Pinpoint the cell where the given text exists, returning its [X, Y] midpoint coordinate. 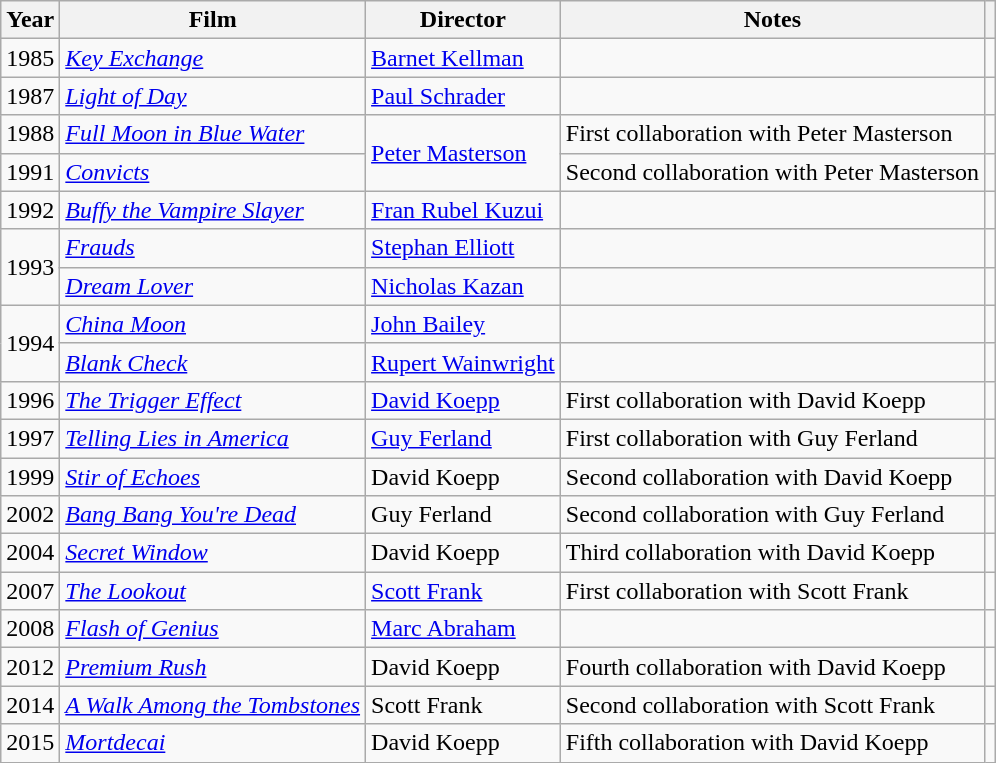
The Trigger Effect [213, 400]
Stir of Echoes [213, 477]
Film [213, 20]
Paul Schrader [464, 96]
2008 [30, 629]
1985 [30, 58]
Second collaboration with Scott Frank [772, 705]
The Lookout [213, 591]
1993 [30, 267]
Fourth collaboration with David Koepp [772, 667]
2012 [30, 667]
First collaboration with Guy Ferland [772, 438]
First collaboration with David Koepp [772, 400]
Fran Rubel Kuzui [464, 210]
2007 [30, 591]
Frauds [213, 248]
Second collaboration with David Koepp [772, 477]
Rupert Wainwright [464, 362]
Fifth collaboration with David Koepp [772, 743]
Full Moon in Blue Water [213, 134]
Key Exchange [213, 58]
1991 [30, 172]
1992 [30, 210]
Third collaboration with David Koepp [772, 553]
China Moon [213, 324]
1999 [30, 477]
First collaboration with Peter Masterson [772, 134]
Nicholas Kazan [464, 286]
Mortdecai [213, 743]
Bang Bang You're Dead [213, 515]
2014 [30, 705]
1997 [30, 438]
Convicts [213, 172]
1996 [30, 400]
Notes [772, 20]
Second collaboration with Peter Masterson [772, 172]
2002 [30, 515]
1988 [30, 134]
Year [30, 20]
Peter Masterson [464, 153]
Premium Rush [213, 667]
1994 [30, 343]
Stephan Elliott [464, 248]
1987 [30, 96]
Barnet Kellman [464, 58]
2015 [30, 743]
Marc Abraham [464, 629]
2004 [30, 553]
A Walk Among the Tombstones [213, 705]
John Bailey [464, 324]
First collaboration with Scott Frank [772, 591]
Secret Window [213, 553]
Director [464, 20]
Telling Lies in America [213, 438]
Dream Lover [213, 286]
Second collaboration with Guy Ferland [772, 515]
Blank Check [213, 362]
Light of Day [213, 96]
Buffy the Vampire Slayer [213, 210]
Flash of Genius [213, 629]
